Find where the given text appears and provide that cell's center as [X, Y] coordinate. 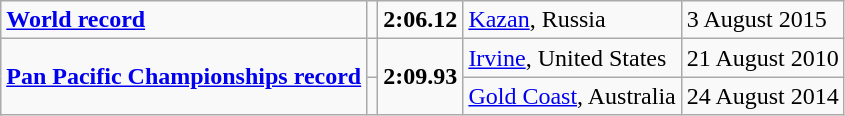
2:09.93 [420, 77]
Pan Pacific Championships record [184, 77]
World record [184, 20]
24 August 2014 [762, 96]
Irvine, United States [572, 58]
Gold Coast, Australia [572, 96]
3 August 2015 [762, 20]
2:06.12 [420, 20]
Kazan, Russia [572, 20]
21 August 2010 [762, 58]
